Identify which cell holds the provided text, then report its [X, Y] central coordinate. 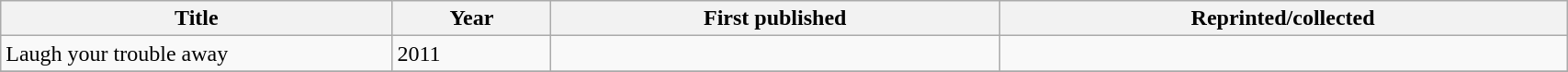
First published [775, 18]
Year [472, 18]
Reprinted/collected [1283, 18]
Title [197, 18]
Laugh your trouble away [197, 54]
2011 [472, 54]
